Find where the given text appears and provide that cell's center as (x, y) coordinate. 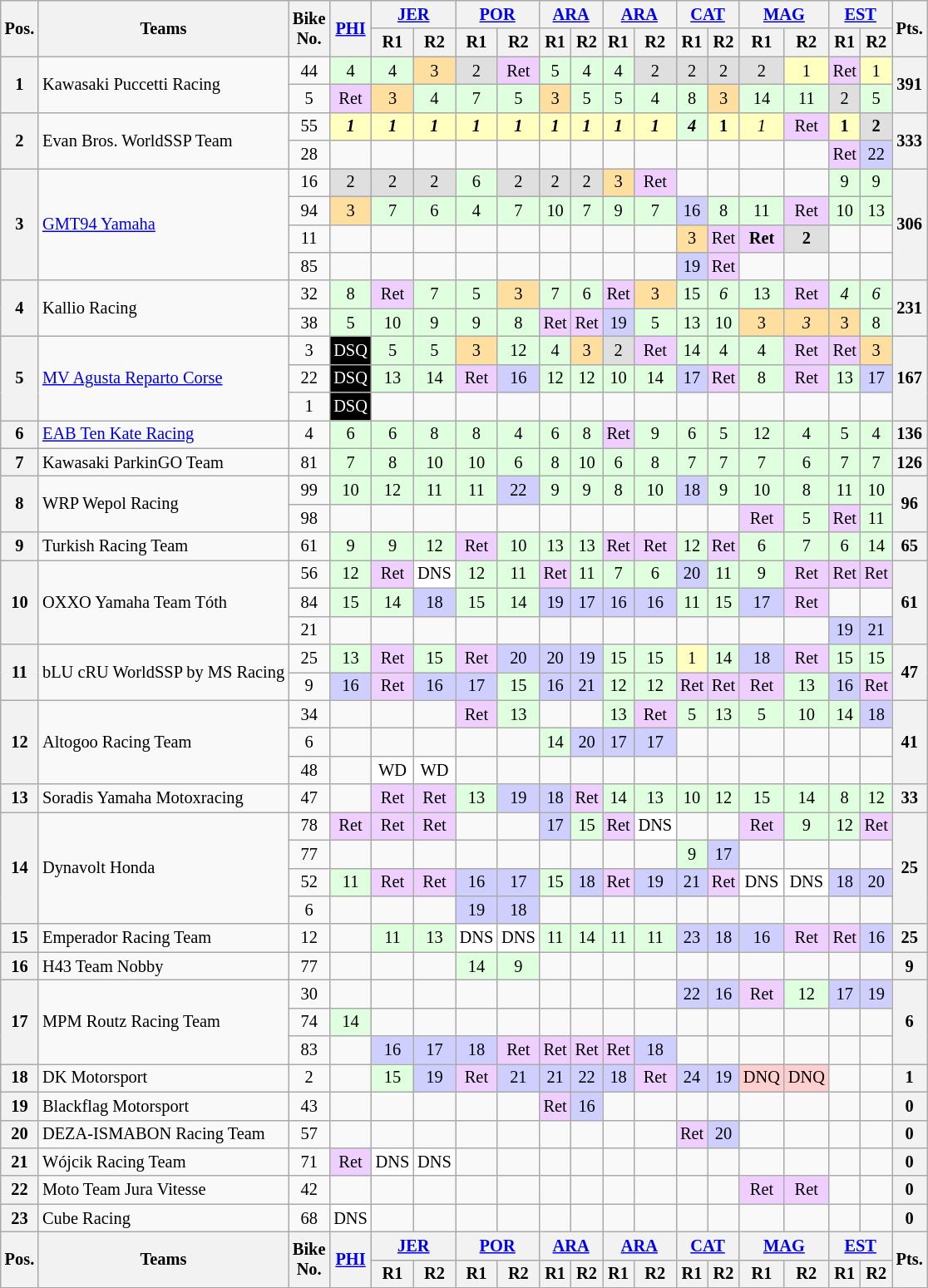
38 (309, 323)
126 (910, 462)
Dynavolt Honda (163, 868)
Kawasaki ParkinGO Team (163, 462)
43 (309, 1106)
OXXO Yamaha Team Tóth (163, 602)
391 (910, 85)
52 (309, 882)
98 (309, 518)
Wójcik Racing Team (163, 1162)
83 (309, 1050)
41 (910, 742)
bLU cRU WorldSSP by MS Racing (163, 672)
Kallio Racing (163, 308)
231 (910, 308)
78 (309, 826)
44 (309, 71)
56 (309, 574)
48 (309, 770)
DK Motorsport (163, 1078)
96 (910, 504)
24 (692, 1078)
H43 Team Nobby (163, 966)
55 (309, 126)
28 (309, 155)
DEZA-ISMABON Racing Team (163, 1134)
MPM Routz Racing Team (163, 1021)
84 (309, 602)
81 (309, 462)
99 (309, 490)
GMT94 Yamaha (163, 225)
Emperador Racing Team (163, 938)
30 (309, 994)
42 (309, 1190)
Evan Bros. WorldSSP Team (163, 140)
MV Agusta Reparto Corse (163, 378)
Moto Team Jura Vitesse (163, 1190)
57 (309, 1134)
34 (309, 714)
65 (910, 546)
136 (910, 434)
EAB Ten Kate Racing (163, 434)
33 (910, 798)
32 (309, 294)
306 (910, 225)
Cube Racing (163, 1218)
85 (309, 266)
Altogoo Racing Team (163, 742)
WRP Wepol Racing (163, 504)
71 (309, 1162)
74 (309, 1022)
167 (910, 378)
Kawasaki Puccetti Racing (163, 85)
68 (309, 1218)
94 (309, 210)
Soradis Yamaha Motoxracing (163, 798)
Blackflag Motorsport (163, 1106)
333 (910, 140)
Turkish Racing Team (163, 546)
